Return the [x, y] coordinate for the center point of the cell that contains the specified text.  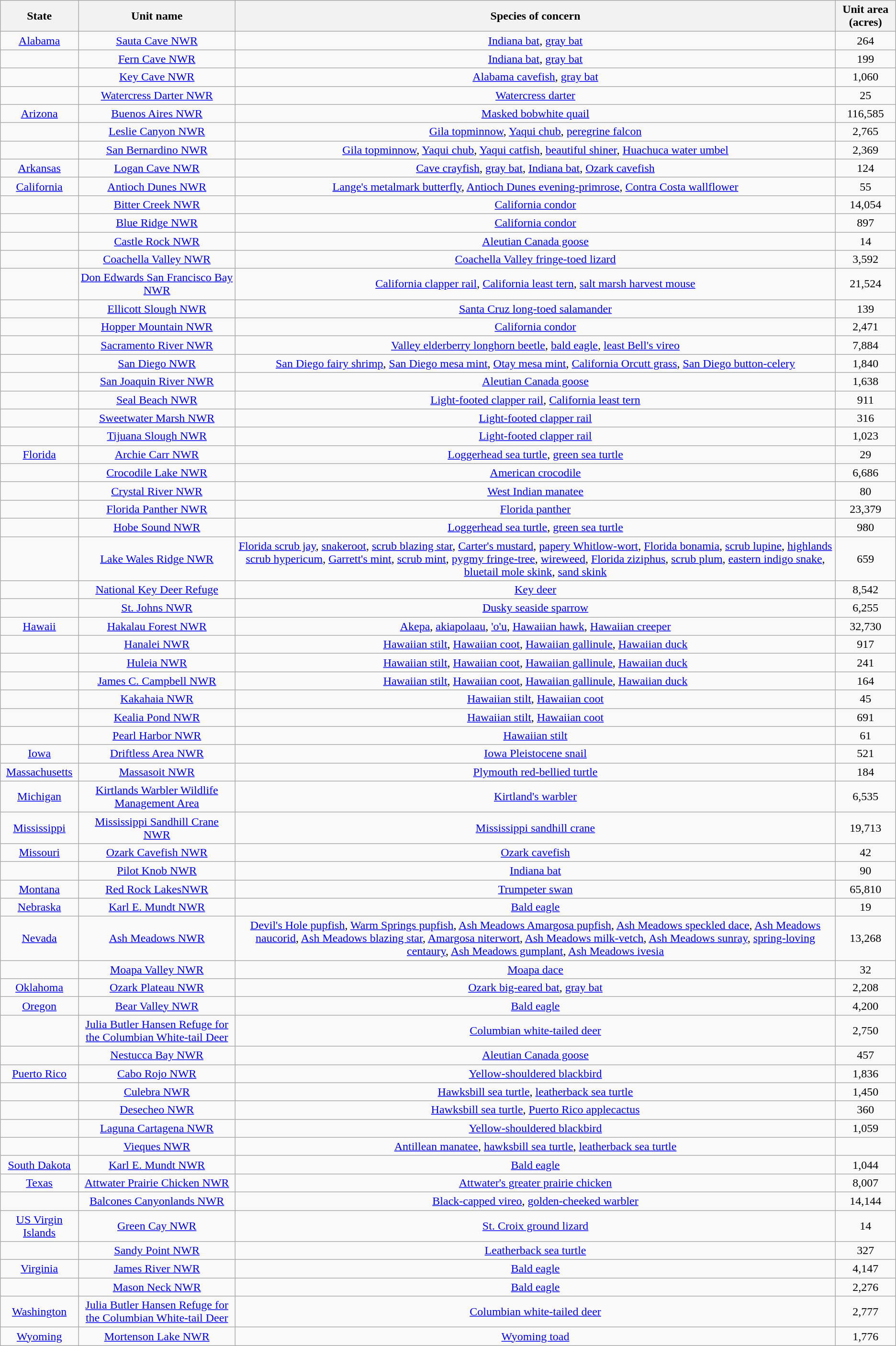
61 [865, 735]
45 [865, 699]
4,147 [865, 1269]
1,776 [865, 1336]
St. Croix ground lizard [535, 1226]
Black-capped vireo, golden-cheeked warbler [535, 1201]
Mississippi [39, 827]
Ozark Plateau NWR [157, 988]
Sacramento River NWR [157, 345]
San Diego fairy shrimp, San Diego mesa mint, Otay mesa mint, California Orcutt grass, San Diego button-celery [535, 363]
917 [865, 645]
Nebraska [39, 907]
2,765 [865, 132]
Species of concern [535, 16]
2,750 [865, 1030]
Bitter Creek NWR [157, 204]
James River NWR [157, 1269]
Balcones Canyonlands NWR [157, 1201]
139 [865, 309]
2,276 [865, 1287]
521 [865, 754]
Hopper Mountain NWR [157, 327]
Hawaii [39, 626]
Gila topminnow, Yaqui chub, Yaqui catfish, beautiful shiner, Huachuca water umbel [535, 150]
Plymouth red-bellied turtle [535, 772]
Puerto Rico [39, 1074]
Sauta Cave NWR [157, 41]
Huleia NWR [157, 663]
Sweetwater Marsh NWR [157, 418]
Masked bobwhite quail [535, 113]
Leslie Canyon NWR [157, 132]
Kakahaia NWR [157, 699]
6,535 [865, 797]
Cave crayfish, gray bat, Indiana bat, Ozark cavefish [535, 168]
Wyoming [39, 1336]
San Bernardino NWR [157, 150]
14,054 [865, 204]
Moapa Valley NWR [157, 970]
Dusky seaside sparrow [535, 608]
Pearl Harbor NWR [157, 735]
Vieques NWR [157, 1146]
Ellicott Slough NWR [157, 309]
1,060 [865, 77]
Missouri [39, 852]
Florida [39, 454]
Watercress Darter NWR [157, 95]
Buenos Aires NWR [157, 113]
Desecheo NWR [157, 1110]
29 [865, 454]
Red Rock LakesNWR [157, 889]
Nestucca Bay NWR [157, 1055]
Alabama [39, 41]
Ozark cavefish [535, 852]
West Indian manatee [535, 491]
Unit area (acres) [865, 16]
6,686 [865, 473]
8,542 [865, 590]
Ozark Cavefish NWR [157, 852]
Ash Meadows NWR [157, 939]
Lange's metalmark butterfly, Antioch Dunes evening-primrose, Contra Costa wallflower [535, 186]
Texas [39, 1183]
65,810 [865, 889]
316 [865, 418]
4,200 [865, 1006]
South Dakota [39, 1165]
Antioch Dunes NWR [157, 186]
Moapa dace [535, 970]
659 [865, 558]
Archie Carr NWR [157, 454]
2,208 [865, 988]
21,524 [865, 284]
911 [865, 400]
Iowa Pleistocene snail [535, 754]
90 [865, 871]
Arizona [39, 113]
Unit name [157, 16]
Michigan [39, 797]
Mason Neck NWR [157, 1287]
National Key Deer Refuge [157, 590]
Driftless Area NWR [157, 754]
Santa Cruz long-toed salamander [535, 309]
James C. Campbell NWR [157, 681]
199 [865, 59]
Leatherback sea turtle [535, 1251]
Light-footed clapper rail, California least tern [535, 400]
2,369 [865, 150]
184 [865, 772]
Ozark big-eared bat, gray bat [535, 988]
San Joaquin River NWR [157, 382]
Hakalau Forest NWR [157, 626]
Washington [39, 1312]
Hanalei NWR [157, 645]
State [39, 16]
116,585 [865, 113]
Alabama cavefish, gray bat [535, 77]
691 [865, 717]
Coachella Valley fringe-toed lizard [535, 260]
32 [865, 970]
164 [865, 681]
1,023 [865, 436]
Massasoit NWR [157, 772]
San Diego NWR [157, 363]
Florida panther [535, 509]
Florida Panther NWR [157, 509]
Indiana bat [535, 871]
1,059 [865, 1128]
California clapper rail, California least tern, salt marsh harvest mouse [535, 284]
55 [865, 186]
Logan Cave NWR [157, 168]
42 [865, 852]
32,730 [865, 626]
Oregon [39, 1006]
19,713 [865, 827]
Akepa, akiapolaau, 'o'u, Hawaiian hawk, Hawaiian creeper [535, 626]
Hawaiian stilt [535, 735]
Oklahoma [39, 988]
Kirtland's warbler [535, 797]
Culebra NWR [157, 1092]
US Virgin Islands [39, 1226]
360 [865, 1110]
23,379 [865, 509]
25 [865, 95]
1,638 [865, 382]
Hawksbill sea turtle, leatherback sea turtle [535, 1092]
Coachella Valley NWR [157, 260]
Virginia [39, 1269]
Key deer [535, 590]
241 [865, 663]
2,471 [865, 327]
American crocodile [535, 473]
327 [865, 1251]
Nevada [39, 939]
897 [865, 223]
Watercress darter [535, 95]
7,884 [865, 345]
Seal Beach NWR [157, 400]
Bear Valley NWR [157, 1006]
Valley elderberry longhorn beetle, bald eagle, least Bell's vireo [535, 345]
Crystal River NWR [157, 491]
Cabo Rojo NWR [157, 1074]
Green Cay NWR [157, 1226]
13,268 [865, 939]
St. Johns NWR [157, 608]
Montana [39, 889]
Attwater's greater prairie chicken [535, 1183]
Castle Rock NWR [157, 241]
Kealia Pond NWR [157, 717]
264 [865, 41]
8,007 [865, 1183]
124 [865, 168]
80 [865, 491]
Hobe Sound NWR [157, 527]
Kirtlands Warbler Wildlife Management Area [157, 797]
1,450 [865, 1092]
Iowa [39, 754]
Wyoming toad [535, 1336]
Mississippi sandhill crane [535, 827]
Crocodile Lake NWR [157, 473]
Don Edwards San Francisco Bay NWR [157, 284]
1,044 [865, 1165]
980 [865, 527]
6,255 [865, 608]
Fern Cave NWR [157, 59]
1,840 [865, 363]
Mississippi Sandhill Crane NWR [157, 827]
Key Cave NWR [157, 77]
Mortenson Lake NWR [157, 1336]
California [39, 186]
14,144 [865, 1201]
1,836 [865, 1074]
Gila topminnow, Yaqui chub, peregrine falcon [535, 132]
Trumpeter swan [535, 889]
Lake Wales Ridge NWR [157, 558]
Tijuana Slough NWR [157, 436]
2,777 [865, 1312]
3,592 [865, 260]
457 [865, 1055]
Blue Ridge NWR [157, 223]
Hawksbill sea turtle, Puerto Rico applecactus [535, 1110]
19 [865, 907]
Laguna Cartagena NWR [157, 1128]
Pilot Knob NWR [157, 871]
Arkansas [39, 168]
Sandy Point NWR [157, 1251]
Massachusetts [39, 772]
Antillean manatee, hawksbill sea turtle, leatherback sea turtle [535, 1146]
Attwater Prairie Chicken NWR [157, 1183]
